Capture the cell that displays the provided text and extract its [x, y] central coordinate. 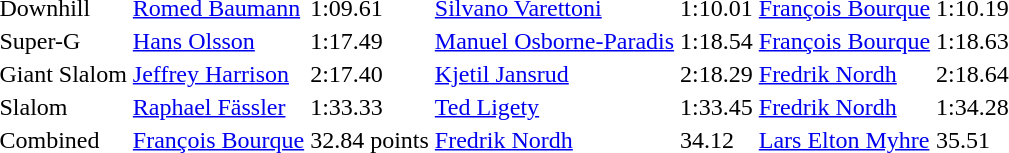
Manuel Osborne-Paradis [554, 41]
2:17.40 [370, 74]
1:17.49 [370, 41]
2:18.29 [717, 74]
Kjetil Jansrud [554, 74]
1:33.33 [370, 107]
1:18.54 [717, 41]
1:33.45 [717, 107]
Ted Ligety [554, 107]
Raphael Fässler [218, 107]
Hans Olsson [218, 41]
Jeffrey Harrison [218, 74]
François Bourque [844, 41]
